Detect which cell encompasses the target text, then output its (X, Y) center coordinate. 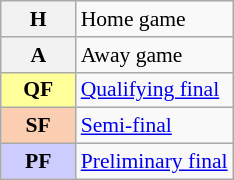
Semi-final (154, 126)
A (38, 55)
PF (38, 162)
QF (38, 90)
SF (38, 126)
Home game (154, 19)
Away game (154, 55)
H (38, 19)
Qualifying final (154, 90)
Preliminary final (154, 162)
